Identify which cell holds the provided text, then report its [x, y] central coordinate. 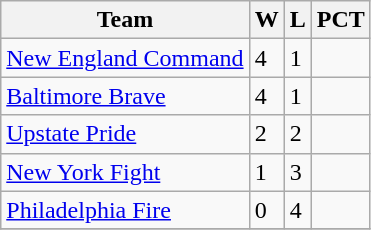
PCT [340, 20]
Upstate Pride [125, 134]
3 [298, 172]
W [266, 20]
L [298, 20]
0 [266, 210]
Baltimore Brave [125, 96]
New England Command [125, 58]
Philadelphia Fire [125, 210]
New York Fight [125, 172]
Team [125, 20]
